Scan for the cell matching the given text and deliver its (X, Y) coordinate at center. 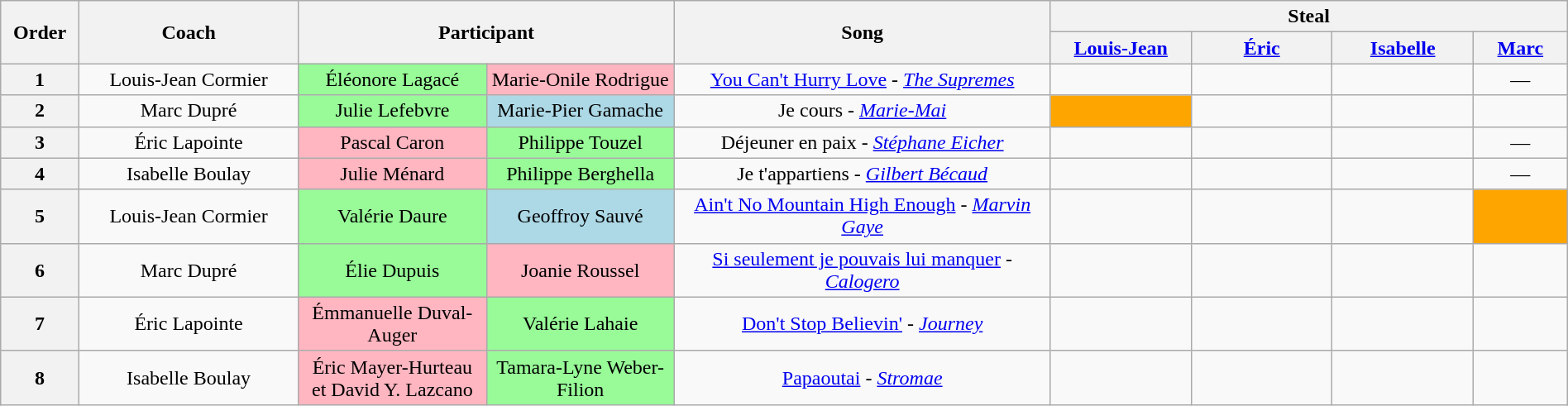
Je cours - Marie-Mai (862, 111)
Song (862, 32)
Louis-Jean (1121, 48)
Papaoutai - Stromae (862, 377)
Joanie Roussel (581, 270)
Geoffroy Sauvé (581, 217)
Tamara-Lyne Weber-Filion (581, 377)
7 (40, 324)
Philippe Touzel (581, 142)
Order (40, 32)
You Can't Hurry Love - The Supremes (862, 79)
Éric (1261, 48)
Si seulement je pouvais lui manquer - Calogero (862, 270)
Élie Dupuis (392, 270)
Philippe Berghella (581, 174)
Émmanuelle Duval-Auger (392, 324)
Marie-Pier Gamache (581, 111)
Participant (486, 32)
4 (40, 174)
5 (40, 217)
Ain't No Mountain High Enough - Marvin Gaye (862, 217)
Marie-Onile Rodrigue (581, 79)
Julie Ménard (392, 174)
Coach (189, 32)
2 (40, 111)
3 (40, 142)
Déjeuner en paix - Stéphane Eicher (862, 142)
Isabelle (1403, 48)
Valérie Lahaie (581, 324)
Don't Stop Believin' - Journey (862, 324)
Je t'appartiens - Gilbert Bécaud (862, 174)
Éléonore Lagacé (392, 79)
Steal (1308, 17)
Pascal Caron (392, 142)
Éric Mayer-Hurteau et David Y. Lazcano (392, 377)
Marc (1520, 48)
8 (40, 377)
Valérie Daure (392, 217)
Julie Lefebvre (392, 111)
6 (40, 270)
1 (40, 79)
